Extract the (X, Y) coordinate from the center of the cell holding the provided text.  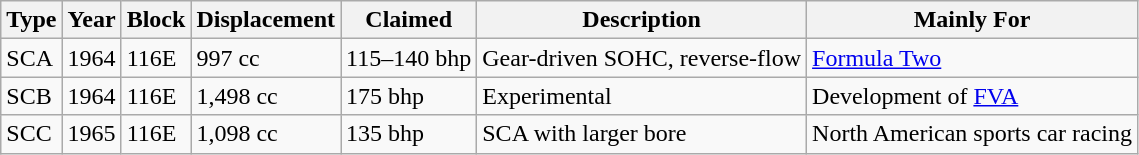
Claimed (409, 20)
135 bhp (409, 134)
Block (156, 20)
175 bhp (409, 96)
1965 (92, 134)
1,098 cc (266, 134)
SCC (32, 134)
997 cc (266, 58)
Formula Two (972, 58)
Development of FVA (972, 96)
Displacement (266, 20)
1,498 cc (266, 96)
Gear-driven SOHC, reverse-flow (642, 58)
Experimental (642, 96)
North American sports car racing (972, 134)
Type (32, 20)
Description (642, 20)
SCA (32, 58)
SCB (32, 96)
SCA with larger bore (642, 134)
115–140 bhp (409, 58)
Mainly For (972, 20)
Year (92, 20)
